Scan for the cell matching the given text and deliver its (X, Y) coordinate at center. 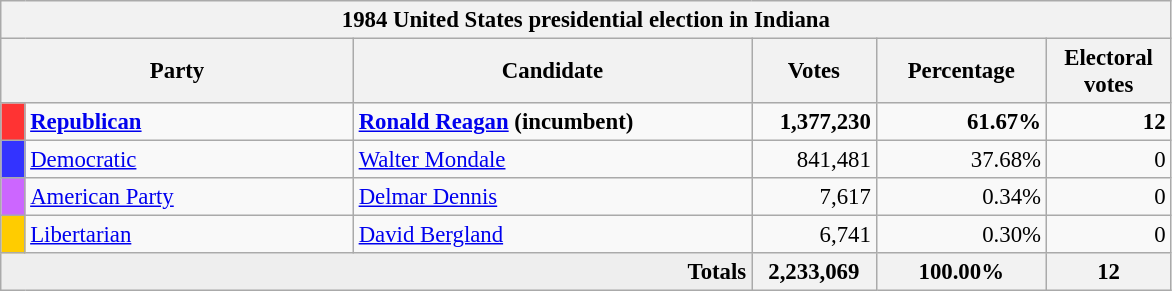
Walter Mondale (552, 160)
Percentage (961, 72)
0.30% (961, 235)
Electoral votes (1108, 72)
6,741 (814, 235)
7,617 (814, 197)
12 (1108, 122)
Republican (189, 122)
American Party (189, 197)
David Bergland (552, 235)
37.68% (961, 160)
Delmar Dennis (552, 197)
Libertarian (189, 235)
1,377,230 (814, 122)
61.67% (961, 122)
Votes (814, 72)
0.34% (961, 197)
Party (178, 72)
841,481 (814, 160)
Democratic (189, 160)
Candidate (552, 72)
Ronald Reagan (incumbent) (552, 122)
1984 United States presidential election in Indiana (586, 20)
